Extract the (x, y) coordinate from the center of the cell holding the provided text.  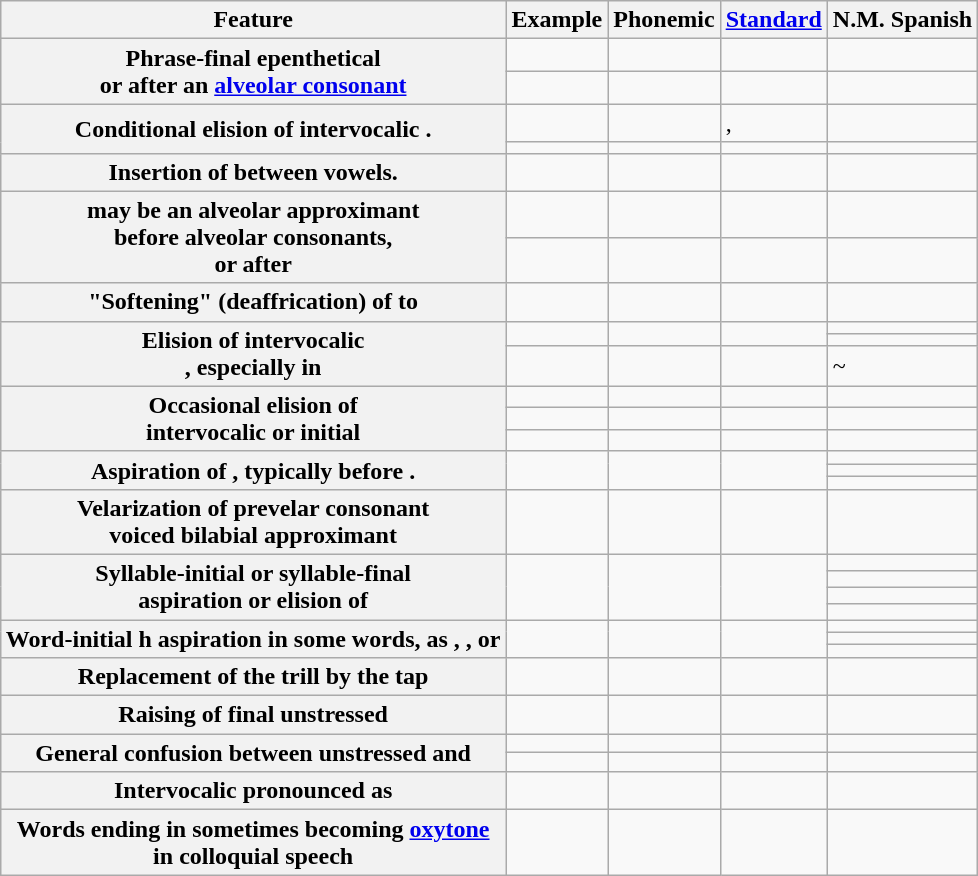
Insertion of between vowels. (253, 172)
, (774, 123)
"Softening" (deaffrication) of to (253, 302)
may be an alveolar approximant before alveolar consonants,or after (253, 237)
Elision of intervocalic , especially in (253, 354)
Standard (774, 20)
Phonemic (664, 20)
Velarization of prevelar consonant voiced bilabial approximant (253, 522)
N.M. Spanish (902, 20)
Phrase-final epenthetical or after an alveolar consonant (253, 72)
Example (557, 20)
Replacement of the trill by the tap (253, 677)
Syllable-initial or syllable-finalaspiration or elision of (253, 586)
Word-initial h aspiration in some words, as , , or (253, 639)
General confusion between unstressed and (253, 753)
Raising of final unstressed (253, 715)
Words ending in sometimes becoming oxytone in colloquial speech (253, 842)
Feature (253, 20)
Occasional elision ofintervocalic or initial (253, 418)
~ (902, 366)
Conditional elision of intervocalic . (253, 128)
Aspiration of , typically before . (253, 470)
Intervocalic pronounced as (253, 791)
